From the cell containing the given text, extract its center point as (x, y) coordinate. 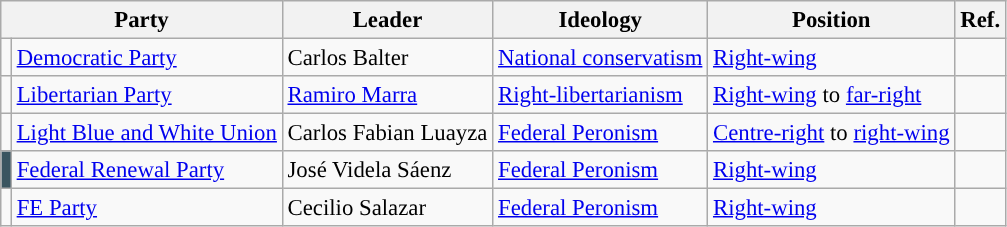
Right-wing to far-right (832, 95)
Centre-right to right-wing (832, 133)
Party (142, 20)
Ramiro Marra (388, 95)
Position (832, 20)
National conservatism (600, 58)
FE Party (146, 208)
José Videla Sáenz (388, 170)
Leader (388, 20)
Federal Renewal Party (146, 170)
Light Blue and White Union (146, 133)
Cecilio Salazar (388, 208)
Libertarian Party (146, 95)
Right-libertarianism (600, 95)
Ref. (980, 20)
Ideology (600, 20)
Carlos Balter (388, 58)
Carlos Fabian Luayza (388, 133)
Democratic Party (146, 58)
